Pinpoint the cell where the given text exists, returning its [X, Y] midpoint coordinate. 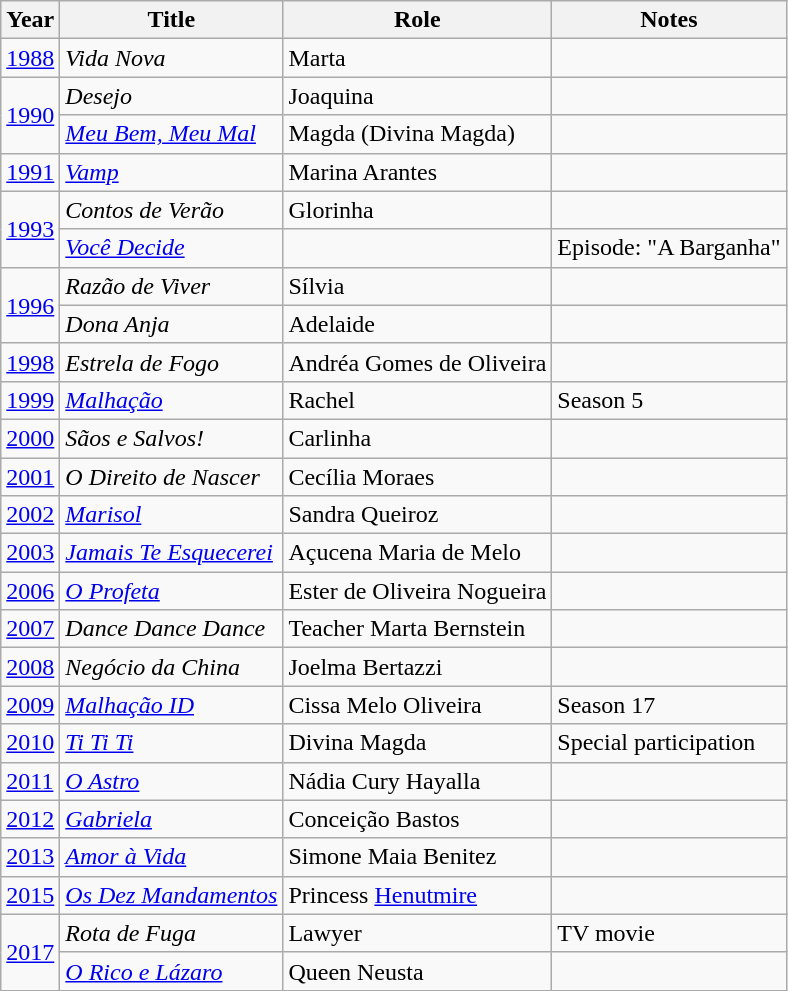
Year [30, 20]
Role [418, 20]
O Astro [172, 781]
2017 [30, 952]
Razão de Viver [172, 286]
Cissa Melo Oliveira [418, 705]
Jamais Te Esquecerei [172, 553]
Episode: "A Barganha" [669, 248]
Simone Maia Benitez [418, 857]
Carlinha [418, 438]
Joaquina [418, 96]
Princess Henutmire [418, 895]
Special participation [669, 743]
Divina Magda [418, 743]
Season 5 [669, 400]
2003 [30, 553]
Marisol [172, 515]
Rota de Fuga [172, 933]
1996 [30, 305]
Ester de Oliveira Nogueira [418, 591]
O Profeta [172, 591]
Dona Anja [172, 324]
Adelaide [418, 324]
1998 [30, 362]
Desejo [172, 96]
Malhação ID [172, 705]
Sãos e Salvos! [172, 438]
Lawyer [418, 933]
2001 [30, 477]
2013 [30, 857]
Conceição Bastos [418, 819]
Malhação [172, 400]
Contos de Verão [172, 210]
Season 17 [669, 705]
Meu Bem, Meu Mal [172, 134]
Magda (Divina Magda) [418, 134]
Marina Arantes [418, 172]
Sílvia [418, 286]
O Direito de Nascer [172, 477]
Title [172, 20]
1991 [30, 172]
2012 [30, 819]
2008 [30, 667]
2006 [30, 591]
Sandra Queiroz [418, 515]
2000 [30, 438]
2002 [30, 515]
Teacher Marta Bernstein [418, 629]
2010 [30, 743]
Açucena Maria de Melo [418, 553]
Gabriela [172, 819]
Os Dez Mandamentos [172, 895]
2007 [30, 629]
O Rico e Lázaro [172, 971]
1999 [30, 400]
Ti Ti Ti [172, 743]
Você Decide [172, 248]
Cecília Moraes [418, 477]
1988 [30, 58]
2011 [30, 781]
2009 [30, 705]
Amor à Vida [172, 857]
Nádia Cury Hayalla [418, 781]
1990 [30, 115]
2015 [30, 895]
Marta [418, 58]
Queen Neusta [418, 971]
Negócio da China [172, 667]
Andréa Gomes de Oliveira [418, 362]
Dance Dance Dance [172, 629]
TV movie [669, 933]
Glorinha [418, 210]
Joelma Bertazzi [418, 667]
1993 [30, 229]
Vida Nova [172, 58]
Estrela de Fogo [172, 362]
Vamp [172, 172]
Notes [669, 20]
Rachel [418, 400]
